Find where the given text appears and provide that cell's center as [x, y] coordinate. 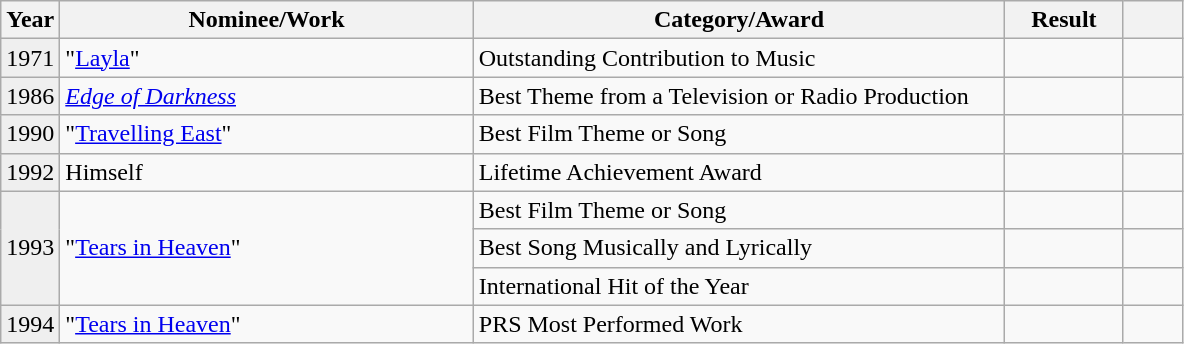
1990 [30, 134]
"Layla" [266, 58]
1971 [30, 58]
"Travelling East" [266, 134]
Himself [266, 172]
1993 [30, 248]
Best Song Musically and Lyrically [739, 248]
Result [1064, 20]
PRS Most Performed Work [739, 324]
1994 [30, 324]
Category/Award [739, 20]
Lifetime Achievement Award [739, 172]
1992 [30, 172]
Nominee/Work [266, 20]
Edge of Darkness [266, 96]
International Hit of the Year [739, 286]
Best Theme from a Television or Radio Production [739, 96]
Outstanding Contribution to Music [739, 58]
Year [30, 20]
1986 [30, 96]
